Pinpoint the cell where the given text exists, returning its [x, y] midpoint coordinate. 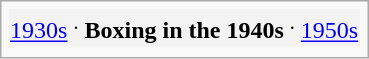
1930s . Boxing in the 1940s . 1950s [184, 27]
